Detect which cell encompasses the target text, then output its [X, Y] center coordinate. 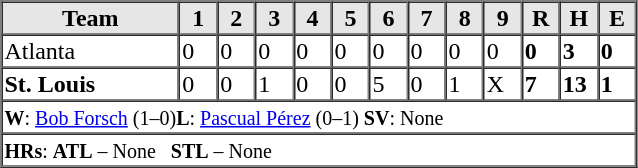
E [617, 18]
Team [91, 18]
W: Bob Forsch (1–0)L: Pascual Pérez (0–1) SV: None [319, 116]
X [503, 84]
HRs: ATL – None STL – None [319, 150]
H [579, 18]
2 [236, 18]
8 [465, 18]
Atlanta [91, 50]
9 [503, 18]
R [541, 18]
4 [312, 18]
13 [579, 84]
St. Louis [91, 84]
6 [388, 18]
